Capture the cell that displays the provided text and extract its [x, y] central coordinate. 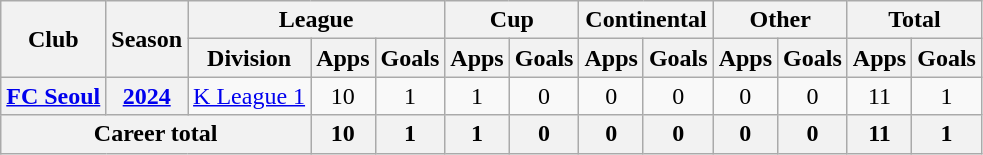
Season [147, 39]
Division [250, 58]
Total [914, 20]
Career total [156, 134]
Other [780, 20]
Cup [512, 20]
Club [54, 39]
League [316, 20]
FC Seoul [54, 96]
K League 1 [250, 96]
2024 [147, 96]
Continental [646, 20]
